For the text-containing cell, return its midpoint in (x, y) coordinate format. 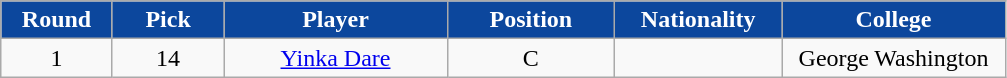
Yinka Dare (336, 58)
Player (336, 20)
College (894, 20)
C (530, 58)
Nationality (698, 20)
Pick (168, 20)
George Washington (894, 58)
14 (168, 58)
Position (530, 20)
Round (57, 20)
1 (57, 58)
